Scan for the cell matching the given text and deliver its [X, Y] coordinate at center. 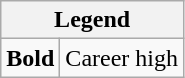
Career high [122, 58]
Legend [92, 20]
Bold [30, 58]
